Return [X, Y] of the center of cell containing provided text 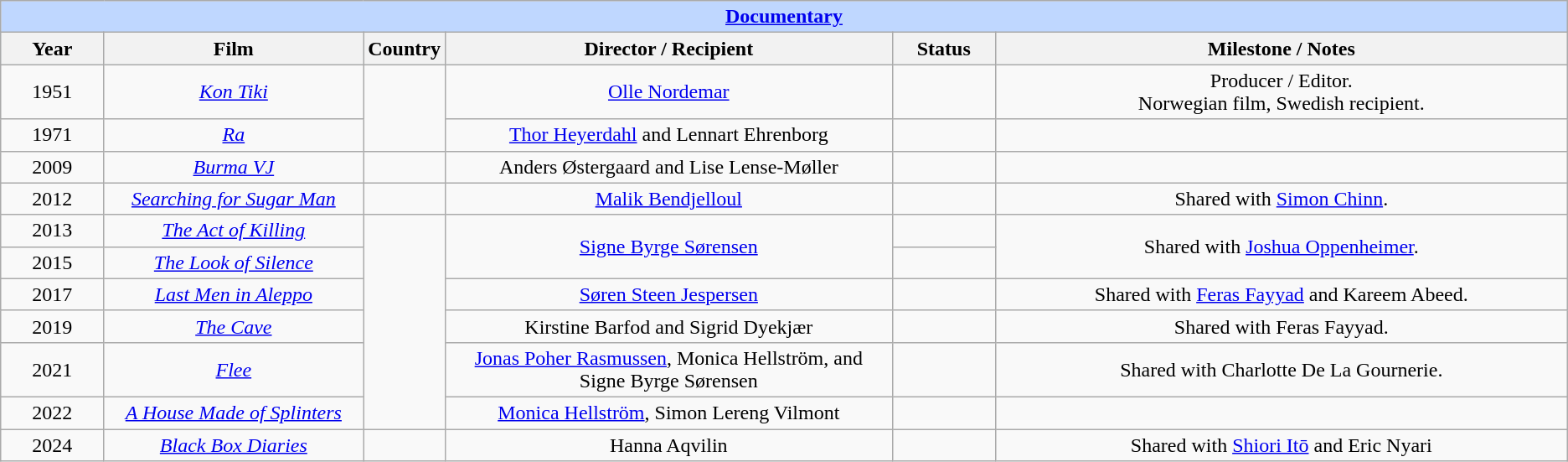
Signe Byrge Sørensen [668, 247]
2021 [52, 369]
Olle Nordemar [668, 92]
Malik Bendjelloul [668, 199]
Status [943, 49]
Shared with Simon Chinn. [1282, 199]
Shared with Feras Fayyad and Kareem Abeed. [1282, 294]
2024 [52, 445]
Film [234, 49]
Milestone / Notes [1282, 49]
A House Made of Splinters [234, 413]
Searching for Sugar Man [234, 199]
The Act of Killing [234, 231]
1951 [52, 92]
2019 [52, 326]
Kon Tiki [234, 92]
2022 [52, 413]
Flee [234, 369]
Monica Hellström, Simon Lereng Vilmont [668, 413]
Year [52, 49]
Shared with Shiori Itō and Eric Nyari [1282, 445]
Shared with Charlotte De La Gournerie. [1282, 369]
Hanna Aqvilin [668, 445]
Producer / Editor.Norwegian film, Swedish recipient. [1282, 92]
2013 [52, 231]
Thor Heyerdahl and Lennart Ehrenborg [668, 135]
Ra [234, 135]
Country [405, 49]
Shared with Joshua Oppenheimer. [1282, 247]
Documentary [784, 17]
Kirstine Barfod and Sigrid Dyekjær [668, 326]
Burma VJ [234, 167]
2009 [52, 167]
2015 [52, 262]
2012 [52, 199]
Jonas Poher Rasmussen, Monica Hellström, and Signe Byrge Sørensen [668, 369]
1971 [52, 135]
2017 [52, 294]
The Cave [234, 326]
Black Box Diaries [234, 445]
Anders Østergaard and Lise Lense-Møller [668, 167]
Søren Steen Jespersen [668, 294]
Shared with Feras Fayyad. [1282, 326]
The Look of Silence [234, 262]
Last Men in Aleppo [234, 294]
Director / Recipient [668, 49]
